Capture the cell that displays the provided text and extract its [X, Y] central coordinate. 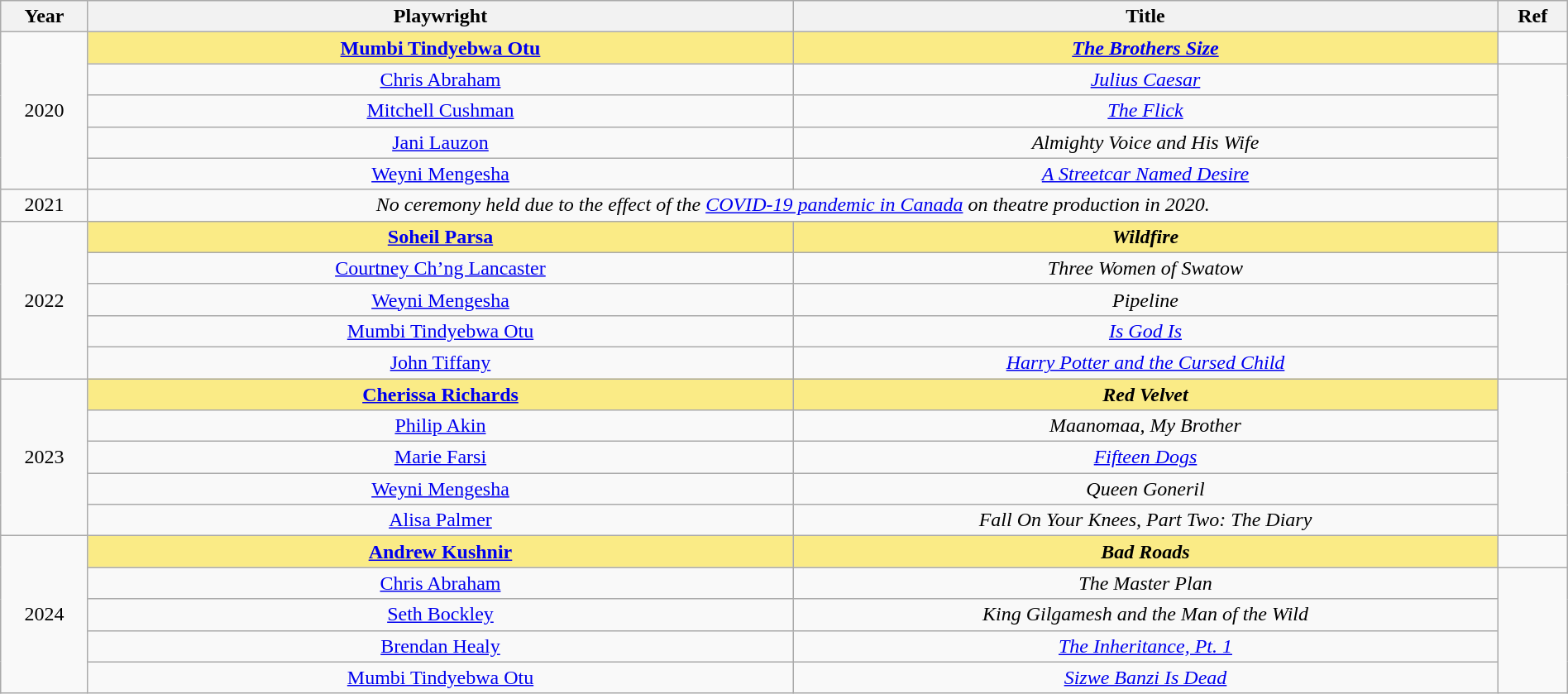
Playwright [440, 17]
2024 [45, 615]
The Inheritance, Pt. 1 [1146, 646]
2020 [45, 111]
The Brothers Size [1146, 48]
Jani Lauzon [440, 142]
Three Women of Swatow [1146, 268]
Maanomaa, My Brother [1146, 426]
Title [1146, 17]
Alisa Palmer [440, 520]
Queen Goneril [1146, 489]
Fifteen Dogs [1146, 457]
Bad Roads [1146, 552]
King Gilgamesh and the Man of the Wild [1146, 615]
Pipeline [1146, 299]
2021 [45, 205]
Soheil Parsa [440, 237]
Philip Akin [440, 426]
Ref [1532, 17]
John Tiffany [440, 362]
Year [45, 17]
Brendan Healy [440, 646]
2023 [45, 457]
The Flick [1146, 111]
Is God Is [1146, 331]
A Streetcar Named Desire [1146, 174]
Marie Farsi [440, 457]
Red Velvet [1146, 395]
Sizwe Banzi Is Dead [1146, 677]
Seth Bockley [440, 615]
Andrew Kushnir [440, 552]
The Master Plan [1146, 583]
Mitchell Cushman [440, 111]
2022 [45, 299]
Fall On Your Knees, Part Two: The Diary [1146, 520]
Julius Caesar [1146, 79]
Wildfire [1146, 237]
Cherissa Richards [440, 395]
No ceremony held due to the effect of the COVID-19 pandemic in Canada on theatre production in 2020. [792, 205]
Courtney Ch’ng Lancaster [440, 268]
Almighty Voice and His Wife [1146, 142]
Harry Potter and the Cursed Child [1146, 362]
